Output the (x, y) coordinate of the center of the cell containing the given text.  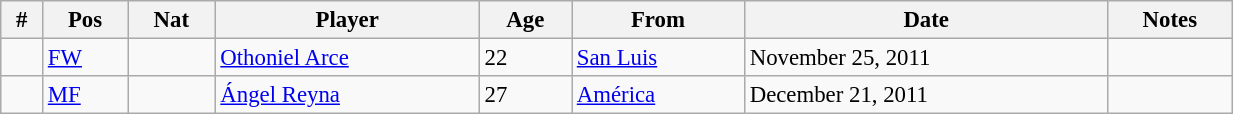
22 (525, 58)
San Luis (658, 58)
FW (86, 58)
27 (525, 95)
Ángel Reyna (347, 95)
América (658, 95)
Date (926, 20)
MF (86, 95)
Othoniel Arce (347, 58)
# (22, 20)
Notes (1170, 20)
Player (347, 20)
From (658, 20)
Nat (172, 20)
Pos (86, 20)
Age (525, 20)
December 21, 2011 (926, 95)
November 25, 2011 (926, 58)
